Locate the cell with the specified text and output its [X, Y] center coordinate. 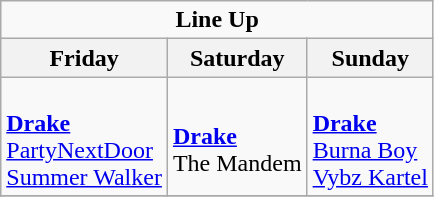
Sunday [370, 58]
Drake Burna Boy Vybz Kartel [370, 136]
Friday [84, 58]
Drake The Mandem [237, 136]
Line Up [218, 20]
Saturday [237, 58]
Drake PartyNextDoor Summer Walker [84, 136]
